Locate the cell with the specified text and output its [x, y] center coordinate. 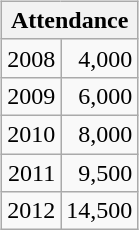
4,000 [100, 58]
2011 [32, 173]
Attendance [70, 20]
6,000 [100, 96]
2008 [32, 58]
2010 [32, 134]
2012 [32, 211]
14,500 [100, 211]
2009 [32, 96]
8,000 [100, 134]
9,500 [100, 173]
